Pinpoint the cell where the given text exists, returning its [X, Y] midpoint coordinate. 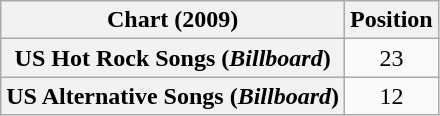
23 [392, 58]
Chart (2009) [173, 20]
12 [392, 96]
Position [392, 20]
US Alternative Songs (Billboard) [173, 96]
US Hot Rock Songs (Billboard) [173, 58]
